Detect which cell encompasses the target text, then output its (X, Y) center coordinate. 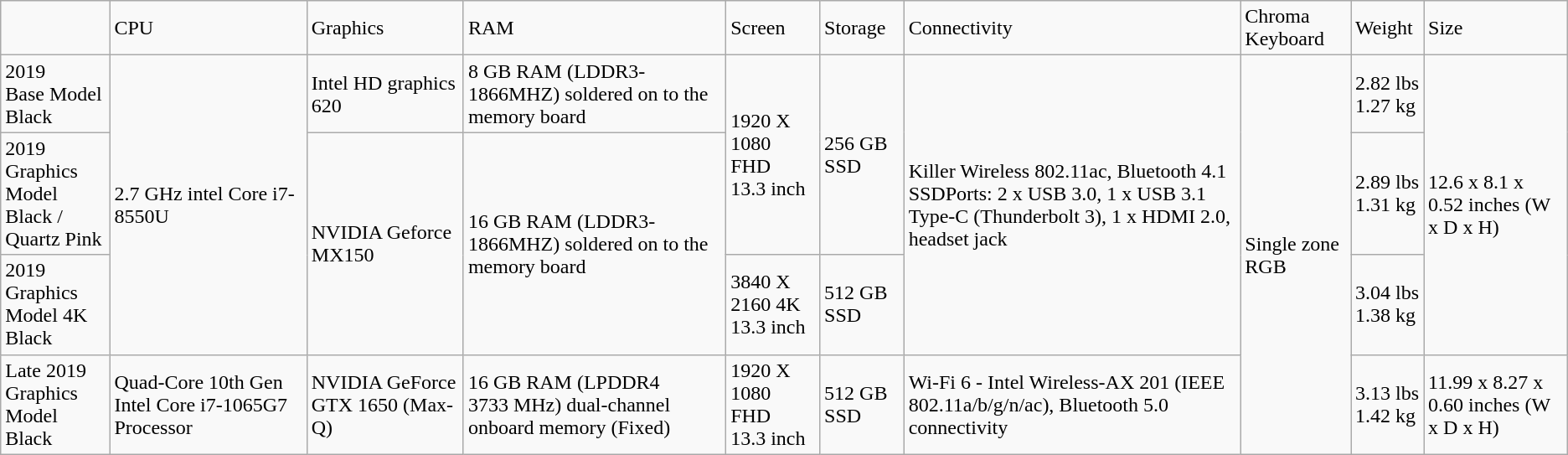
Chroma Keyboard (1296, 28)
2.82 lbs1.27 kg (1387, 94)
2.89 lbs1.31 kg (1387, 194)
2019Base ModelBlack (55, 94)
NVIDIA GeForce GTX 1650 (Max-Q) (385, 404)
Connectivity (1072, 28)
2.7 GHz intel Core i7-8550U (208, 204)
Wi-Fi 6 - Intel Wireless-AX 201 (IEEE 802.11a/b/g/n/ac), Bluetooth 5.0 connectivity (1072, 404)
3840 X 2160 4K13.3 inch (773, 305)
12.6 x 8.1 x 0.52 inches (W x D x H) (1496, 204)
2019Graphics Model 4KBlack (55, 305)
CPU (208, 28)
Graphics (385, 28)
Intel HD graphics 620 (385, 94)
Single zone RGB (1296, 255)
8 GB RAM (LDDR3-1866MHZ) soldered on to the memory board (595, 94)
256 GB SSD (863, 155)
Quad-Core 10th Gen Intel Core i7-1065G7 Processor (208, 404)
Late 2019Graphics ModelBlack (55, 404)
Killer Wireless 802.11ac, Bluetooth 4.1SSDPorts: 2 x USB 3.0, 1 x USB 3.1 Type-C (Thunderbolt 3), 1 x HDMI 2.0, headset jack (1072, 204)
Screen (773, 28)
Storage (863, 28)
16 GB RAM (LDDR3-1866MHZ) soldered on to the memory board (595, 243)
RAM (595, 28)
Weight (1387, 28)
16 GB RAM (LPDDR4 3733 MHz) dual-channel onboard memory (Fixed) (595, 404)
11.99 x 8.27 x 0.60 inches (W x D x H) (1496, 404)
NVIDIA Geforce MX150 (385, 243)
Size (1496, 28)
2019Graphics ModelBlack / Quartz Pink (55, 194)
3.04 lbs1.38 kg (1387, 305)
3.13 lbs1.42 kg (1387, 404)
